Extract the (x, y) coordinate from the center of the cell holding the provided text.  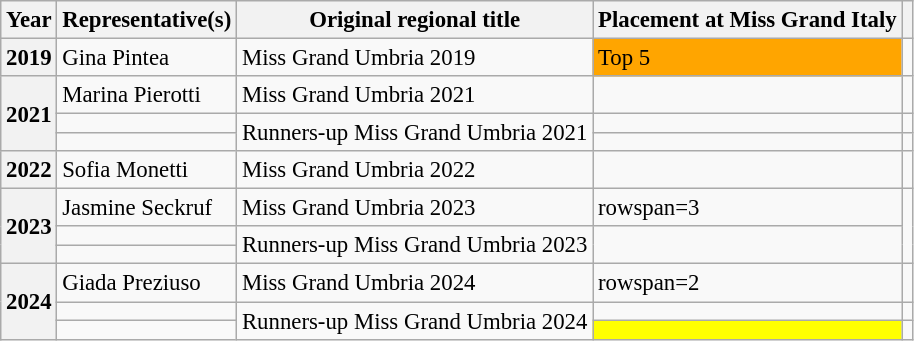
Miss Grand Umbria 2022 (415, 170)
2019 (29, 58)
Miss Grand Umbria 2024 (415, 283)
2024 (29, 302)
2022 (29, 170)
Giada Preziuso (147, 283)
rowspan=2 (748, 283)
Miss Grand Umbria 2019 (415, 58)
Sofia Monetti (147, 170)
Miss Grand Umbria 2021 (415, 95)
Representative(s) (147, 20)
Marina Pierotti (147, 95)
Runners-up Miss Grand Umbria 2023 (415, 245)
Runners-up Miss Grand Umbria 2024 (415, 321)
Jasmine Seckruf (147, 208)
Placement at Miss Grand Italy (748, 20)
Top 5 (748, 58)
2021 (29, 114)
rowspan=3 (748, 208)
Miss Grand Umbria 2023 (415, 208)
2023 (29, 226)
Original regional title (415, 20)
Runners-up Miss Grand Umbria 2021 (415, 133)
Gina Pintea (147, 58)
Year (29, 20)
